Return the [x, y] coordinate for the center point of the cell that contains the specified text.  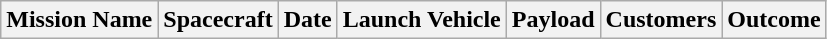
Outcome [774, 20]
Customers [661, 20]
Payload [553, 20]
Spacecraft [218, 20]
Mission Name [80, 20]
Launch Vehicle [422, 20]
Date [308, 20]
